From the cell containing the given text, extract its center point as (X, Y) coordinate. 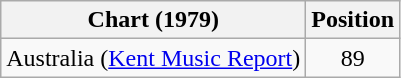
89 (353, 58)
Australia (Kent Music Report) (154, 58)
Position (353, 20)
Chart (1979) (154, 20)
